Pinpoint the cell where the given text exists, returning its [x, y] midpoint coordinate. 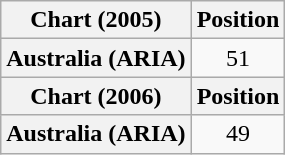
Chart (2005) [96, 20]
51 [238, 58]
Chart (2006) [96, 96]
49 [238, 134]
